Determine the (x, y) coordinate at the center of the cell enclosing the given text.  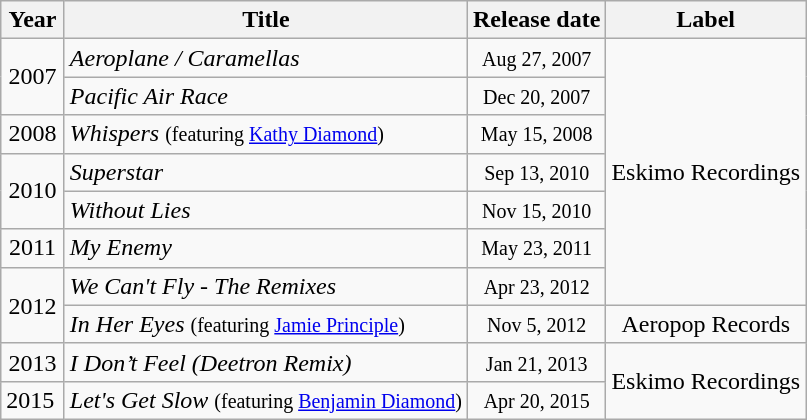
Year (33, 20)
We Can't Fly - The Remixes (266, 286)
2011 (33, 248)
Aug 27, 2007 (537, 58)
2015 (33, 400)
Dec 20, 2007 (537, 96)
Apr 23, 2012 (537, 286)
Without Lies (266, 210)
Title (266, 20)
2010 (33, 191)
Let's Get Slow (featuring Benjamin Diamond) (266, 400)
Superstar (266, 172)
Release date (537, 20)
Aeropop Records (706, 324)
In Her Eyes (featuring Jamie Principle) (266, 324)
I Don’t Feel (Deetron Remix) (266, 362)
Sep 13, 2010 (537, 172)
Jan 21, 2013 (537, 362)
2012 (33, 305)
Apr 20, 2015 (537, 400)
My Enemy (266, 248)
Nov 5, 2012 (537, 324)
Aeroplane / Caramellas (266, 58)
May 15, 2008 (537, 134)
2007 (33, 77)
2013 (33, 362)
Pacific Air Race (266, 96)
2008 (33, 134)
Label (706, 20)
May 23, 2011 (537, 248)
Whispers (featuring Kathy Diamond) (266, 134)
Nov 15, 2010 (537, 210)
